Search for the cell housing the specified text and yield its [x, y] center coordinate. 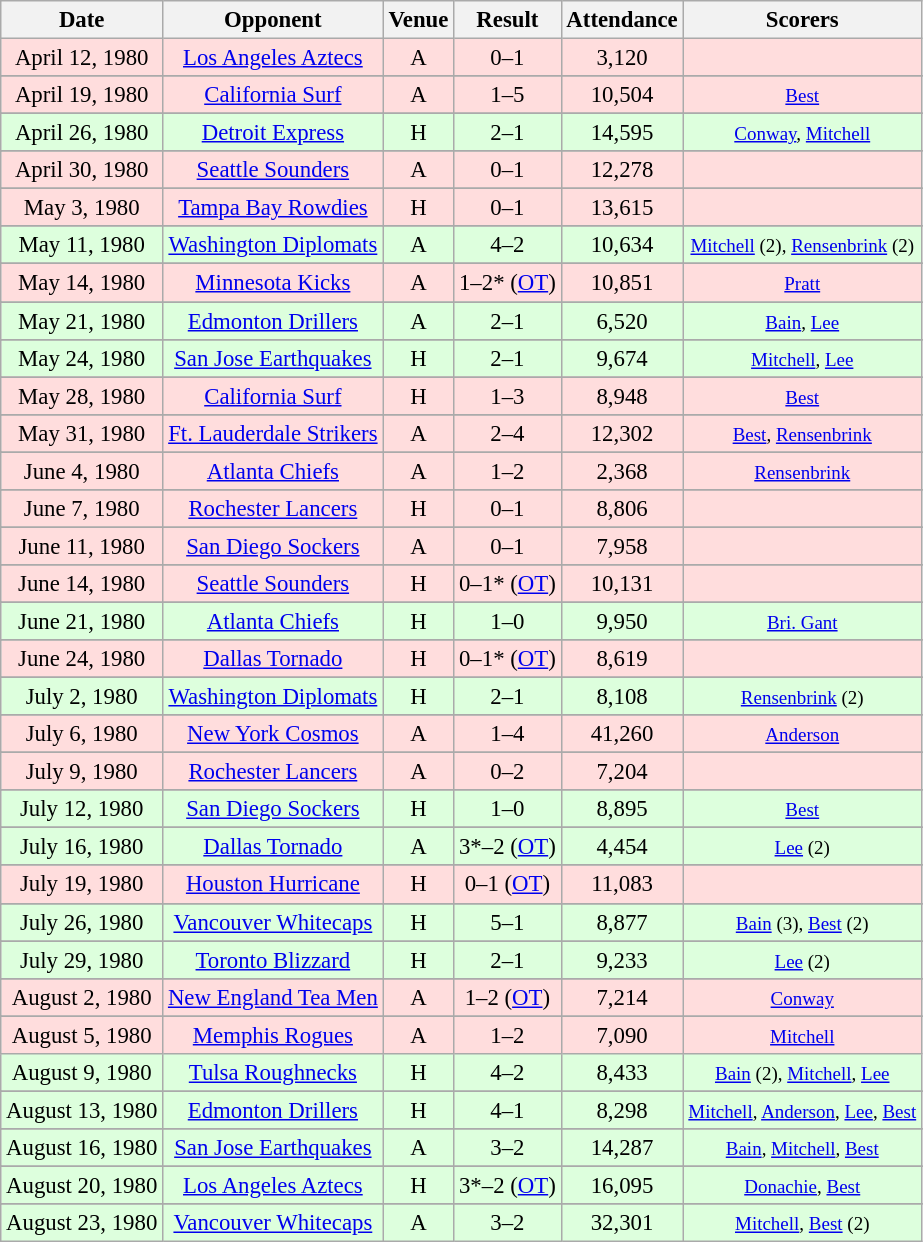
Mitchell, Best (2) [802, 1223]
May 24, 1980 [82, 358]
August 9, 1980 [82, 1073]
Memphis Rogues [274, 1035]
7,204 [622, 772]
Result [508, 20]
June 21, 1980 [82, 621]
8,108 [622, 697]
July 12, 1980 [82, 809]
July 16, 1980 [82, 847]
July 29, 1980 [82, 960]
May 14, 1980 [82, 283]
10,504 [622, 95]
9,950 [622, 621]
3,120 [622, 58]
6,520 [622, 321]
Bain, Mitchell, Best [802, 1148]
August 2, 1980 [82, 997]
8,433 [622, 1073]
Pratt [802, 283]
Minnesota Kicks [274, 283]
Mitchell, Lee [802, 358]
Bain, Lee [802, 321]
Mitchell, Anderson, Lee, Best [802, 1110]
9,674 [622, 358]
0–1 (OT) [508, 885]
May 31, 1980 [82, 433]
10,634 [622, 245]
7,958 [622, 546]
April 12, 1980 [82, 58]
12,302 [622, 433]
July 26, 1980 [82, 922]
New England Tea Men [274, 997]
April 26, 1980 [82, 133]
8,895 [622, 809]
May 11, 1980 [82, 245]
July 9, 1980 [82, 772]
8,298 [622, 1110]
1–2* (OT) [508, 283]
Ft. Lauderdale Strikers [274, 433]
July 19, 1980 [82, 885]
August 20, 1980 [82, 1185]
June 11, 1980 [82, 546]
41,260 [622, 734]
April 30, 1980 [82, 170]
7,090 [622, 1035]
August 13, 1980 [82, 1110]
May 28, 1980 [82, 396]
August 5, 1980 [82, 1035]
Rensenbrink (2) [802, 697]
August 16, 1980 [82, 1148]
Tulsa Roughnecks [274, 1073]
Date [82, 20]
9,233 [622, 960]
1–5 [508, 95]
Conway [802, 997]
8,619 [622, 659]
May 21, 1980 [82, 321]
June 4, 1980 [82, 471]
4–1 [508, 1110]
New York Cosmos [274, 734]
8,806 [622, 509]
10,131 [622, 584]
8,948 [622, 396]
May 3, 1980 [82, 208]
2–4 [508, 433]
Bain (3), Best (2) [802, 922]
1–3 [508, 396]
Best, Rensenbrink [802, 433]
Tampa Bay Rowdies [274, 208]
14,595 [622, 133]
June 7, 1980 [82, 509]
2,368 [622, 471]
1–2 (OT) [508, 997]
13,615 [622, 208]
0–2 [508, 772]
Mitchell (2), Rensenbrink (2) [802, 245]
11,083 [622, 885]
August 23, 1980 [82, 1223]
Detroit Express [274, 133]
Toronto Blizzard [274, 960]
5–1 [508, 922]
16,095 [622, 1185]
10,851 [622, 283]
7,214 [622, 997]
April 19, 1980 [82, 95]
Opponent [274, 20]
June 14, 1980 [82, 584]
Bri. Gant [802, 621]
4,454 [622, 847]
1–4 [508, 734]
Attendance [622, 20]
32,301 [622, 1223]
Scorers [802, 20]
Venue [418, 20]
June 24, 1980 [82, 659]
Anderson [802, 734]
Rensenbrink [802, 471]
Houston Hurricane [274, 885]
July 6, 1980 [82, 734]
8,877 [622, 922]
July 2, 1980 [82, 697]
Bain (2), Mitchell, Lee [802, 1073]
14,287 [622, 1148]
Conway, Mitchell [802, 133]
12,278 [622, 170]
Donachie, Best [802, 1185]
Mitchell [802, 1035]
